Detect which cell encompasses the target text, then output its [X, Y] center coordinate. 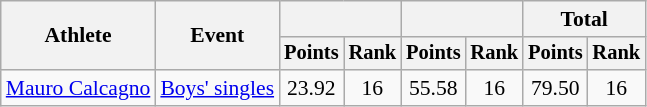
Event [217, 36]
Boys' singles [217, 88]
Total [584, 19]
79.50 [555, 88]
55.58 [433, 88]
Mauro Calcagno [78, 88]
Athlete [78, 36]
23.92 [311, 88]
